Pinpoint the cell where the given text exists, returning its [X, Y] midpoint coordinate. 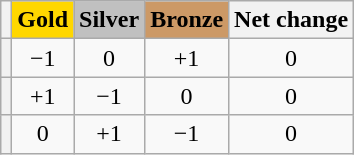
Bronze [187, 20]
Net change [292, 20]
Silver [110, 20]
Gold [43, 20]
